Capture the cell that displays the provided text and extract its [X, Y] central coordinate. 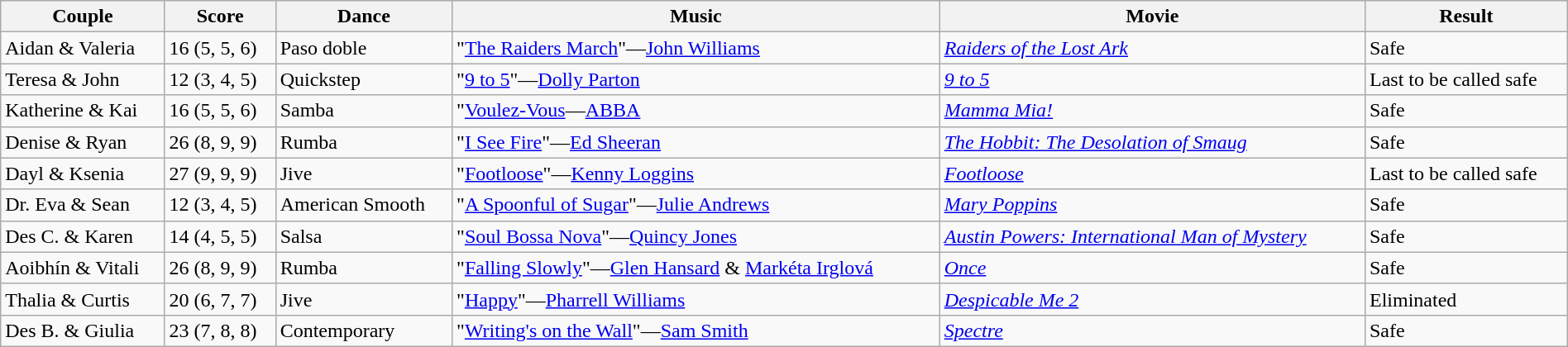
"Writing's on the Wall"—Sam Smith [696, 330]
Couple [83, 17]
Eliminated [1465, 299]
Austin Powers: International Man of Mystery [1152, 236]
Spectre [1152, 330]
Once [1152, 268]
9 to 5 [1152, 79]
Paso doble [364, 48]
27 (9, 9, 9) [220, 173]
"I See Fire"—Ed Sheeran [696, 142]
Teresa & John [83, 79]
"9 to 5"—Dolly Parton [696, 79]
Samba [364, 111]
"Soul Bossa Nova"—Quincy Jones [696, 236]
Des C. & Karen [83, 236]
Raiders of the Lost Ark [1152, 48]
Dayl & Ksenia [83, 173]
Denise & Ryan [83, 142]
"Falling Slowly"—Glen Hansard & Markéta Irglová [696, 268]
Score [220, 17]
Quickstep [364, 79]
Footloose [1152, 173]
Salsa [364, 236]
23 (7, 8, 8) [220, 330]
Des B. & Giulia [83, 330]
Aoibhín & Vitali [83, 268]
Movie [1152, 17]
Aidan & Valeria [83, 48]
The Hobbit: The Desolation of Smaug [1152, 142]
14 (4, 5, 5) [220, 236]
Katherine & Kai [83, 111]
"Happy"—Pharrell Williams [696, 299]
American Smooth [364, 205]
Dance [364, 17]
20 (6, 7, 7) [220, 299]
"A Spoonful of Sugar"—Julie Andrews [696, 205]
Music [696, 17]
Result [1465, 17]
Mamma Mia! [1152, 111]
"The Raiders March"—John Williams [696, 48]
Dr. Eva & Sean [83, 205]
Despicable Me 2 [1152, 299]
Mary Poppins [1152, 205]
"Voulez-Vous—ABBA [696, 111]
Contemporary [364, 330]
"Footloose"—Kenny Loggins [696, 173]
Thalia & Curtis [83, 299]
